For the text-containing cell, return its midpoint in [X, Y] coordinate format. 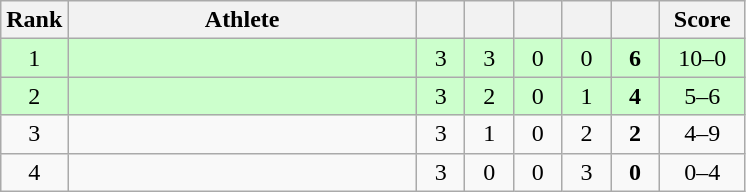
Score [702, 20]
5–6 [702, 96]
0–4 [702, 172]
4–9 [702, 134]
Athlete [242, 20]
10–0 [702, 58]
Rank [34, 20]
6 [636, 58]
